Find where the given text appears and provide that cell's center as (X, Y) coordinate. 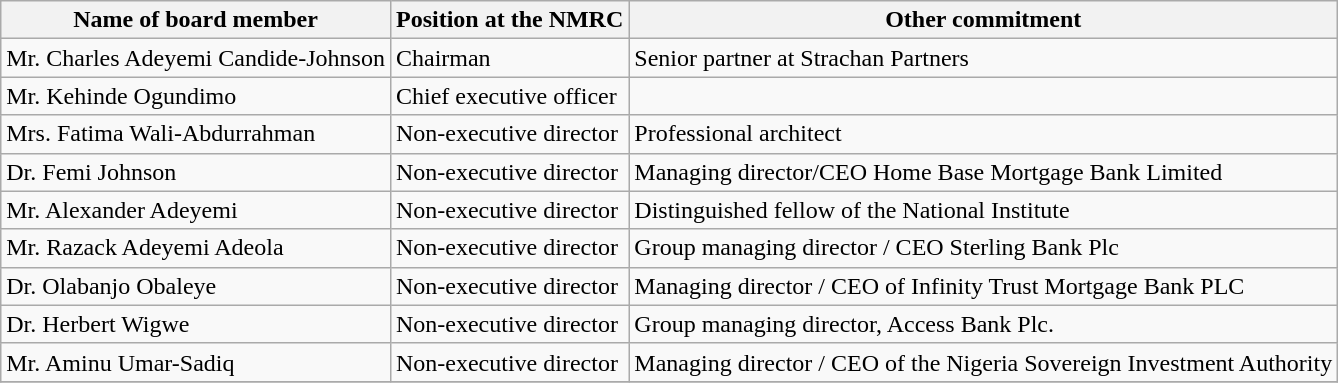
Mr. Aminu Umar-Sadiq (196, 362)
Managing director / CEO of the Nigeria Sovereign Investment Authority (984, 362)
Mr. Alexander Adeyemi (196, 210)
Managing director/CEO Home Base Mortgage Bank Limited (984, 172)
Chairman (509, 58)
Position at the NMRC (509, 20)
Professional architect (984, 134)
Dr. Olabanjo Obaleye (196, 286)
Distinguished fellow of the National Institute (984, 210)
Group managing director / CEO Sterling Bank Plc (984, 248)
Mr. Razack Adeyemi Adeola (196, 248)
Chief executive officer (509, 96)
Managing director / CEO of Infinity Trust Mortgage Bank PLC (984, 286)
Senior partner at Strachan Partners (984, 58)
Dr. Herbert Wigwe (196, 324)
Other commitment (984, 20)
Mrs. Fatima Wali-Abdurrahman (196, 134)
Name of board member (196, 20)
Mr. Kehinde Ogundimo (196, 96)
Group managing director, Access Bank Plc. (984, 324)
Dr. Femi Johnson (196, 172)
Mr. Charles Adeyemi Candide-Johnson (196, 58)
